Provide the [X, Y] coordinate of the cell's center where the given text is located.  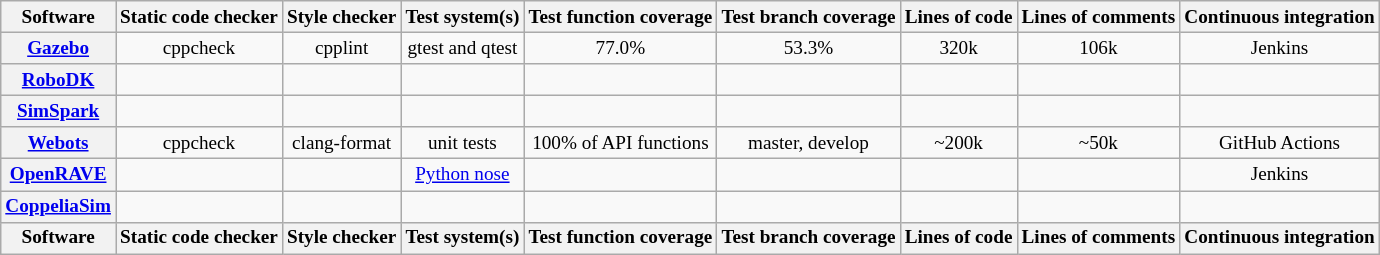
cpplint [341, 48]
CoppeliaSim [58, 206]
SimSpark [58, 111]
OpenRAVE [58, 175]
77.0% [620, 48]
GitHub Actions [1280, 143]
~200k [958, 143]
Webots [58, 143]
100% of API functions [620, 143]
320k [958, 48]
~50k [1098, 143]
RoboDK [58, 80]
master, develop [808, 143]
53.3% [808, 48]
Gazebo [58, 48]
gtest and qtest [462, 48]
Python nose [462, 175]
106k [1098, 48]
clang-format [341, 143]
unit tests [462, 143]
